Find where the given text appears and provide that cell's center as [X, Y] coordinate. 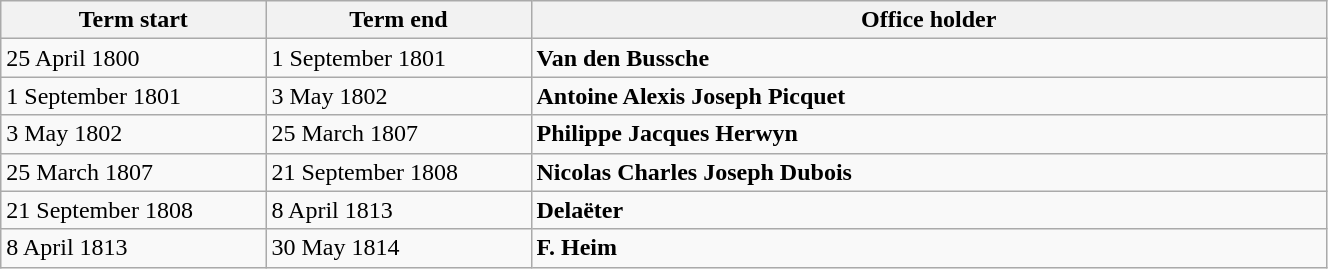
30 May 1814 [398, 248]
25 April 1800 [134, 58]
Nicolas Charles Joseph Dubois [928, 172]
Office holder [928, 20]
Term end [398, 20]
Antoine Alexis Joseph Picquet [928, 96]
Philippe Jacques Herwyn [928, 134]
Delaëter [928, 210]
Term start [134, 20]
Van den Bussche [928, 58]
F. Heim [928, 248]
